Locate the cell with the specified text and output its [x, y] center coordinate. 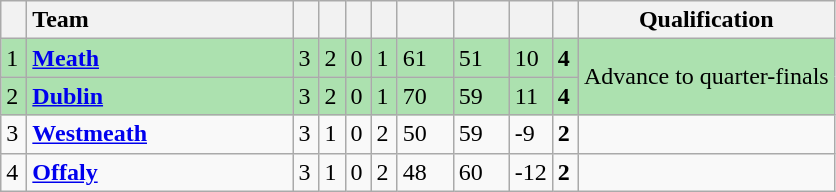
Qualification [706, 20]
Advance to quarter-finals [706, 77]
60 [481, 172]
Meath [160, 58]
48 [425, 172]
Westmeath [160, 134]
50 [425, 134]
61 [425, 58]
51 [481, 58]
-9 [530, 134]
Offaly [160, 172]
11 [530, 96]
70 [425, 96]
10 [530, 58]
Dublin [160, 96]
-12 [530, 172]
Team [160, 20]
